From the cell containing the given text, extract its center point as (x, y) coordinate. 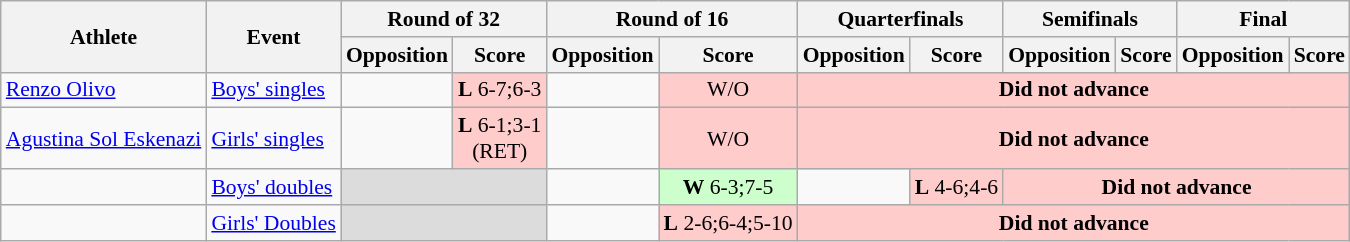
W 6-3;7-5 (728, 187)
Agustina Sol Eskenazi (104, 138)
Semifinals (1090, 19)
Athlete (104, 36)
L 4-6;4-6 (956, 187)
L 2-6;6-4;5-10 (728, 223)
Final (1264, 19)
L 6-7;6-3 (500, 90)
Round of 32 (444, 19)
L 6-1;3-1(RET) (500, 138)
Boys' doubles (274, 187)
Renzo Olivo (104, 90)
Quarterfinals (901, 19)
Girls' singles (274, 138)
Event (274, 36)
Girls' Doubles (274, 223)
Round of 16 (672, 19)
Boys' singles (274, 90)
